From the cell containing the given text, extract its center point as [x, y] coordinate. 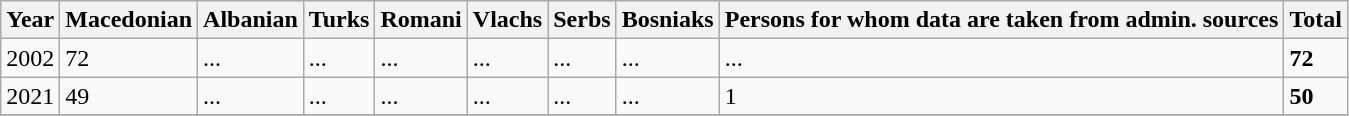
2002 [30, 58]
Persons for whom data are taken from admin. sources [1002, 20]
Macedonian [129, 20]
Year [30, 20]
Albanian [251, 20]
Turks [339, 20]
Total [1316, 20]
2021 [30, 96]
50 [1316, 96]
1 [1002, 96]
Romani [421, 20]
Bosniaks [668, 20]
49 [129, 96]
Vlachs [507, 20]
Serbs [582, 20]
